Capture the cell that displays the provided text and extract its (x, y) central coordinate. 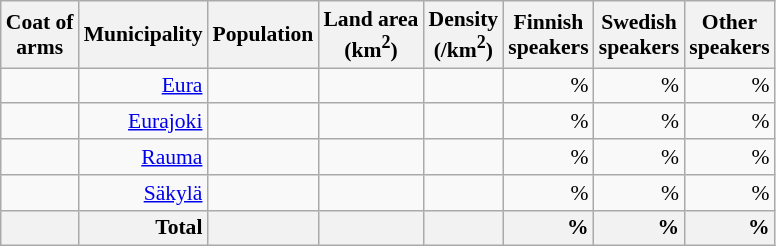
Eurajoki (144, 122)
Land area(km2) (370, 34)
Density(/km2) (463, 34)
Otherspeakers (729, 34)
Swedishspeakers (639, 34)
Coat ofarms (40, 34)
Municipality (144, 34)
Population (262, 34)
Rauma (144, 157)
Finnishspeakers (548, 34)
Säkylä (144, 193)
Eura (144, 86)
Total (144, 228)
